For the text-containing cell, return its midpoint in (X, Y) coordinate format. 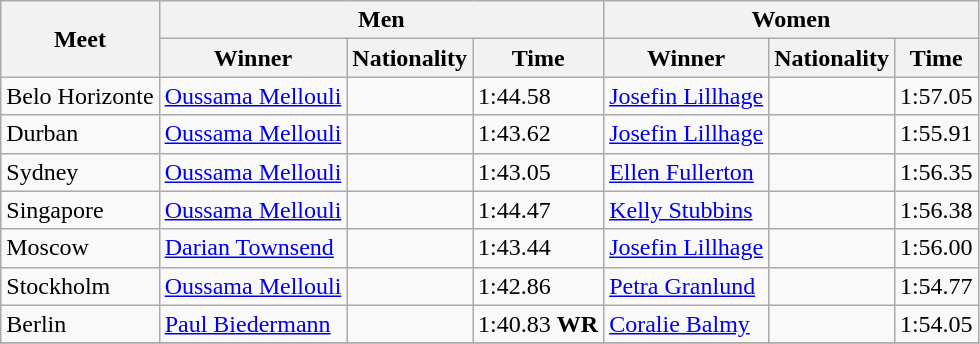
1:40.83 WR (538, 324)
Belo Horizonte (80, 96)
1:56.38 (936, 210)
Men (382, 20)
1:42.86 (538, 286)
Darian Townsend (253, 248)
1:57.05 (936, 96)
1:43.44 (538, 248)
Moscow (80, 248)
1:55.91 (936, 134)
1:54.77 (936, 286)
Durban (80, 134)
Women (792, 20)
Ellen Fullerton (686, 172)
Meet (80, 39)
1:56.35 (936, 172)
Paul Biedermann (253, 324)
Singapore (80, 210)
1:43.62 (538, 134)
1:56.00 (936, 248)
1:44.47 (538, 210)
1:44.58 (538, 96)
Petra Granlund (686, 286)
1:54.05 (936, 324)
Stockholm (80, 286)
1:43.05 (538, 172)
Sydney (80, 172)
Coralie Balmy (686, 324)
Berlin (80, 324)
Kelly Stubbins (686, 210)
